Locate the cell with the specified text and output its (X, Y) center coordinate. 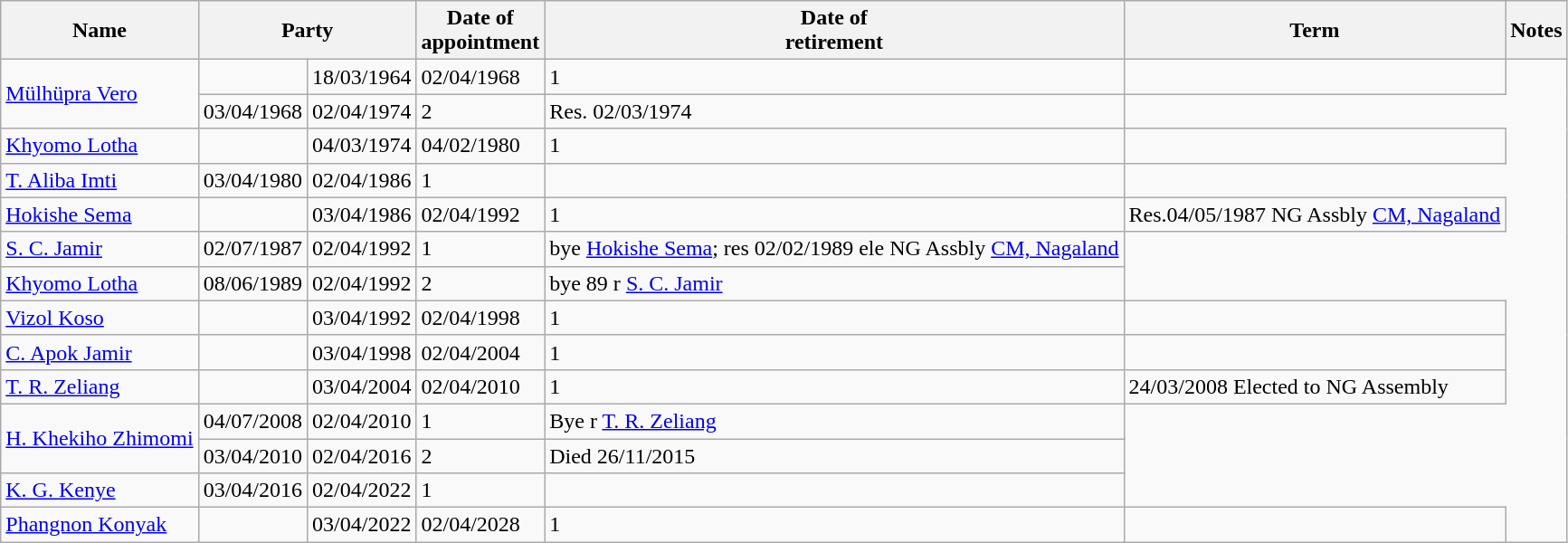
Mülhüpra Vero (100, 94)
03/04/1980 (252, 180)
Date ofappointment (480, 31)
04/02/1980 (480, 146)
Hokishe Sema (100, 214)
02/04/1974 (362, 111)
02/04/1986 (362, 180)
03/04/1986 (362, 214)
Name (100, 31)
Died 26/11/2015 (834, 455)
03/04/1992 (362, 318)
T. Aliba Imti (100, 180)
02/04/2022 (362, 491)
02/07/1987 (252, 249)
Bye r T. R. Zeliang (834, 421)
02/04/2028 (480, 525)
bye Hokishe Sema; res 02/02/1989 ele NG Assbly CM, Nagaland (834, 249)
02/04/2016 (362, 455)
Res.04/05/1987 NG Assbly CM, Nagaland (1315, 214)
18/03/1964 (362, 77)
bye 89 r S. C. Jamir (834, 283)
08/06/1989 (252, 283)
Res. 02/03/1974 (834, 111)
03/04/2022 (362, 525)
04/07/2008 (252, 421)
02/04/1998 (480, 318)
Phangnon Konyak (100, 525)
02/04/2004 (480, 352)
03/04/2004 (362, 386)
Vizol Koso (100, 318)
Notes (1536, 31)
03/04/1998 (362, 352)
03/04/2010 (252, 455)
Date ofretirement (834, 31)
S. C. Jamir (100, 249)
04/03/1974 (362, 146)
K. G. Kenye (100, 491)
C. Apok Jamir (100, 352)
Term (1315, 31)
T. R. Zeliang (100, 386)
03/04/1968 (252, 111)
02/04/1968 (480, 77)
03/04/2016 (252, 491)
24/03/2008 Elected to NG Assembly (1315, 386)
H. Khekiho Zhimomi (100, 438)
Party (308, 31)
